Provide the [x, y] coordinate of the cell's center where the given text is located.  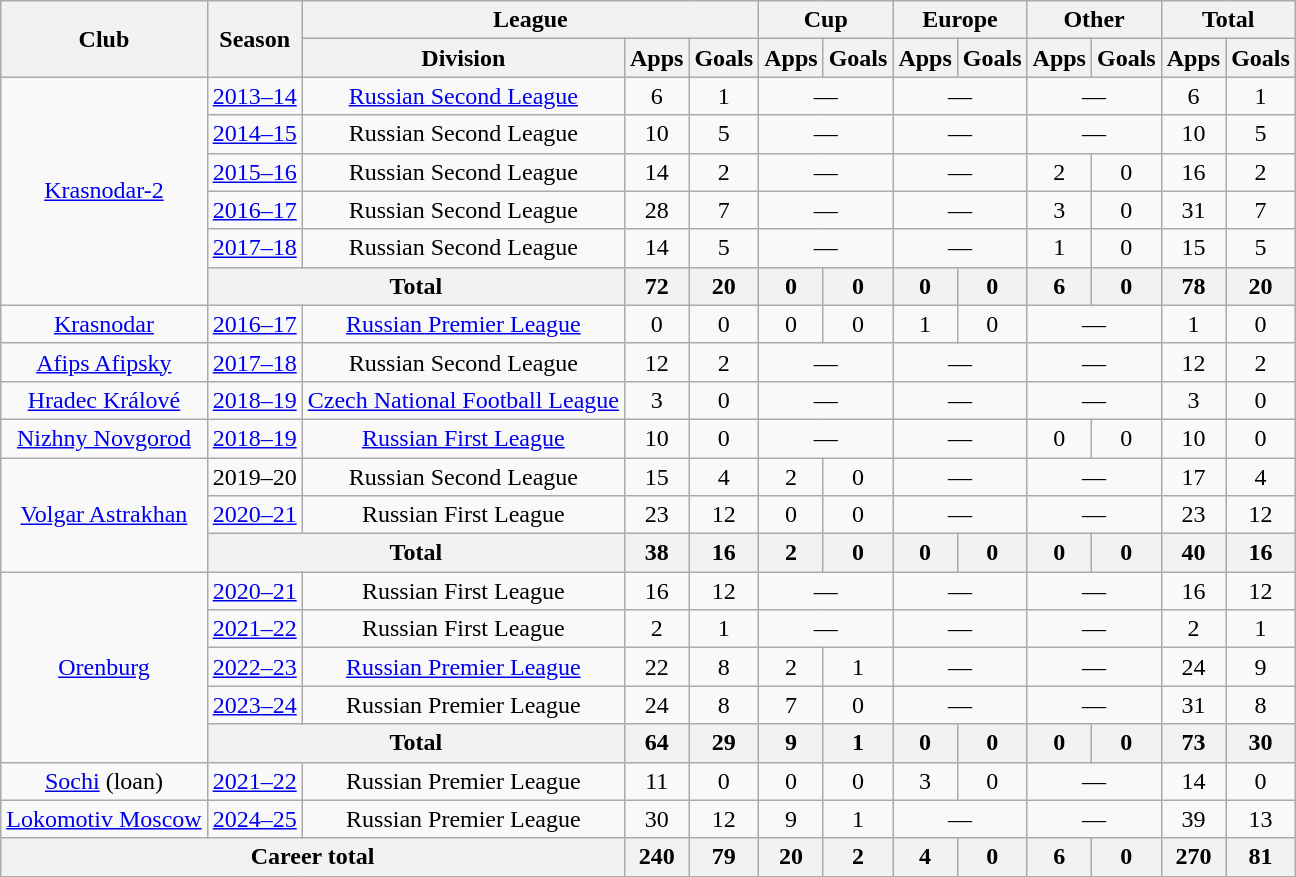
29 [724, 743]
38 [656, 553]
Season [254, 39]
2019–20 [254, 477]
Division [463, 58]
Sochi (loan) [104, 781]
Krasnodar-2 [104, 191]
Cup [826, 20]
Other [1094, 20]
17 [1193, 477]
League [530, 20]
Czech National Football League [463, 400]
Krasnodar [104, 324]
73 [1193, 743]
Orenburg [104, 667]
11 [656, 781]
2015–16 [254, 172]
79 [724, 857]
240 [656, 857]
2022–23 [254, 667]
Europe [960, 20]
28 [656, 210]
Nizhny Novgorod [104, 438]
2014–15 [254, 134]
78 [1193, 286]
Hradec Králové [104, 400]
Lokomotiv Moscow [104, 819]
13 [1261, 819]
39 [1193, 819]
64 [656, 743]
Afips Afipsky [104, 362]
2013–14 [254, 96]
Volgar Astrakhan [104, 515]
2024–25 [254, 819]
72 [656, 286]
81 [1261, 857]
270 [1193, 857]
Career total [313, 857]
2023–24 [254, 705]
40 [1193, 553]
Club [104, 39]
22 [656, 667]
